Provide the [X, Y] coordinate of the cell's center where the given text is located.  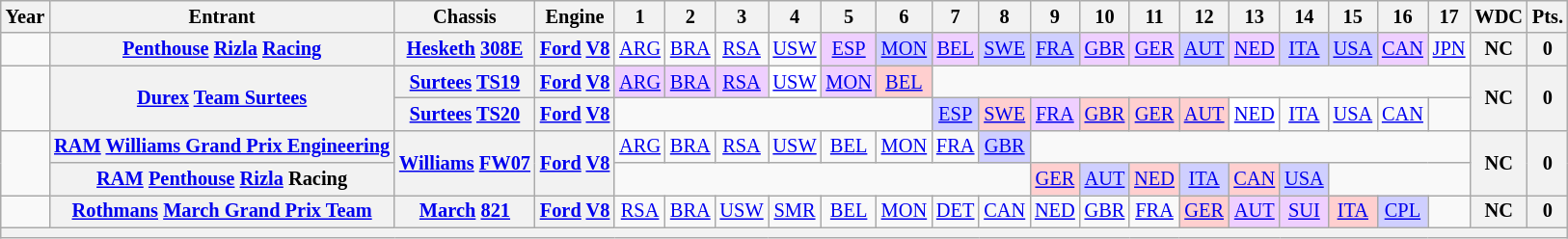
11 [1154, 16]
7 [955, 16]
16 [1402, 16]
5 [849, 16]
Williams FW07 [465, 162]
1 [640, 16]
SUI [1304, 211]
Rothmans March Grand Prix Team [222, 211]
9 [1055, 16]
Surtees TS19 [465, 82]
2 [690, 16]
Year [25, 16]
RAM Penthouse Rizla Racing [222, 179]
Durex Team Surtees [222, 98]
14 [1304, 16]
17 [1449, 16]
CPL [1402, 211]
8 [1005, 16]
Entrant [222, 16]
WDC [1499, 16]
10 [1105, 16]
12 [1204, 16]
6 [905, 16]
JPN [1449, 49]
Hesketh 308E [465, 49]
RAM Williams Grand Prix Engineering [222, 146]
4 [795, 16]
DET [955, 211]
SMR [795, 211]
13 [1254, 16]
15 [1353, 16]
Surtees TS20 [465, 114]
3 [743, 16]
Engine [575, 16]
March 821 [465, 211]
Penthouse Rizla Racing [222, 49]
Chassis [465, 16]
Pts. [1548, 16]
